Pinpoint the cell where the given text exists, returning its [x, y] midpoint coordinate. 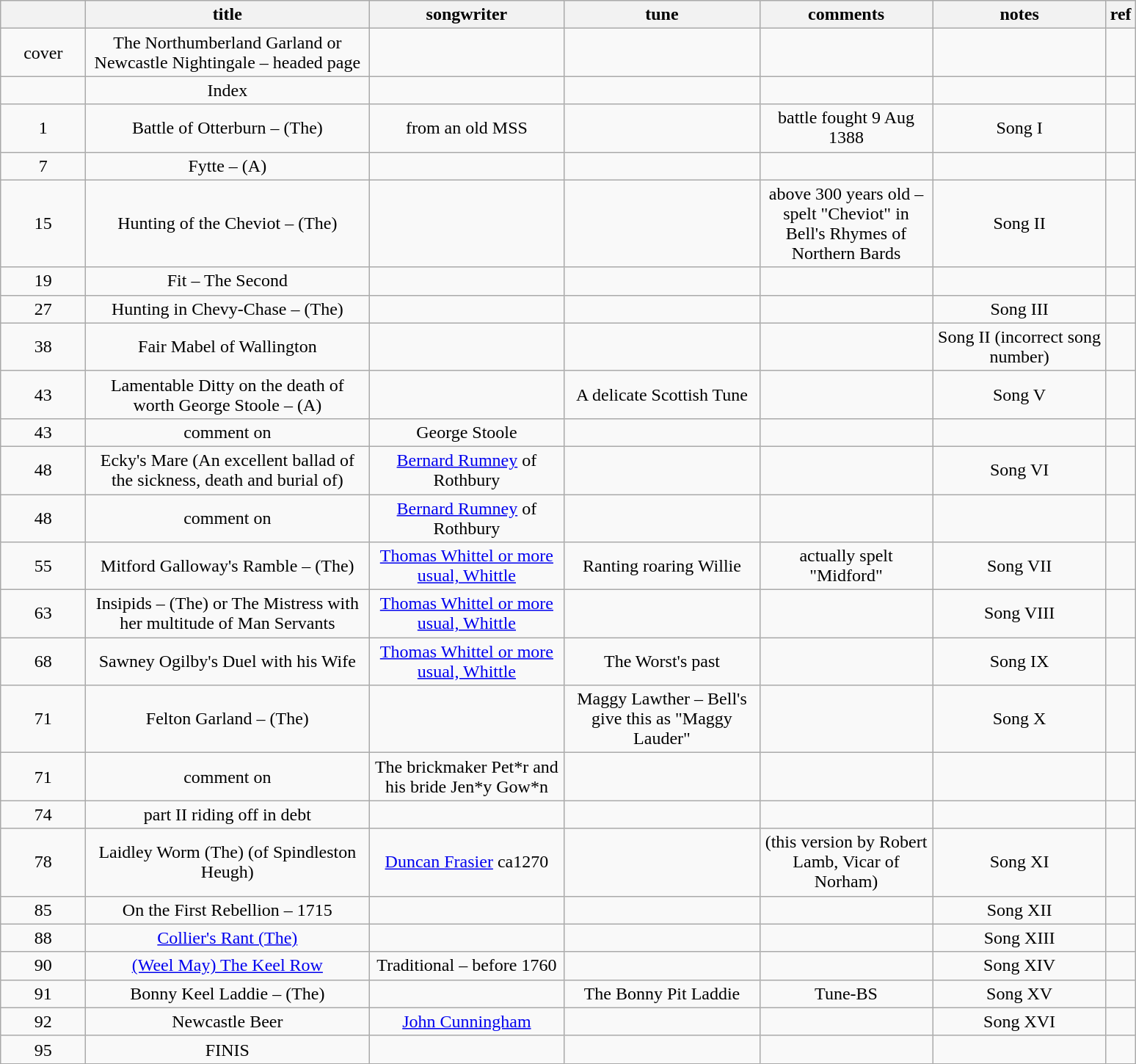
Lamentable Ditty on the death of worth George Stoole – (A) [227, 395]
Hunting of the Cheviot – (The) [227, 223]
George Stoole [467, 432]
Song II [1019, 223]
songwriter [467, 15]
Song III [1019, 309]
ref [1121, 15]
Fair Mabel of Wallington [227, 346]
Song XIV [1019, 966]
Song XI [1019, 862]
above 300 years old – spelt "Cheviot" in Bell's Rhymes of Northern Bards [846, 223]
Laidley Worm (The) (of Spindleston Heugh) [227, 862]
tune [662, 15]
Song XV [1019, 994]
cover [43, 53]
7 [43, 166]
FINIS [227, 1049]
74 [43, 815]
Song XII [1019, 910]
Song V [1019, 395]
On the First Rebellion – 1715 [227, 910]
Song IX [1019, 662]
88 [43, 938]
Song X [1019, 719]
Battle of Otterburn – (The) [227, 128]
Ranting roaring Willie [662, 566]
John Cunningham [467, 1021]
Song VIII [1019, 613]
A delicate Scottish Tune [662, 395]
91 [43, 994]
Song VI [1019, 470]
Maggy Lawther – Bell's give this as "Maggy Lauder" [662, 719]
The Northumberland Garland or Newcastle Nightingale – headed page [227, 53]
title [227, 15]
(Weel May) The Keel Row [227, 966]
Mitford Galloway's Ramble – (The) [227, 566]
1 [43, 128]
90 [43, 966]
38 [43, 346]
Tune-BS [846, 994]
27 [43, 309]
68 [43, 662]
Insipids – (The) or The Mistress with her multitude of Man Servants [227, 613]
The brickmaker Pet*r and his bride Jen*y Gow*n [467, 776]
comments [846, 15]
actually spelt "Midford" [846, 566]
92 [43, 1021]
Felton Garland – (The) [227, 719]
(this version by Robert Lamb, Vicar of Norham) [846, 862]
19 [43, 281]
Fytte – (A) [227, 166]
78 [43, 862]
Traditional – before 1760 [467, 966]
The Worst's past [662, 662]
The Bonny Pit Laddie [662, 994]
Song II (incorrect song number) [1019, 346]
Song XIII [1019, 938]
15 [43, 223]
Index [227, 90]
Newcastle Beer [227, 1021]
notes [1019, 15]
battle fought 9 Aug 1388 [846, 128]
55 [43, 566]
Song XVI [1019, 1021]
Bonny Keel Laddie – (The) [227, 994]
Song I [1019, 128]
Collier's Rant (The) [227, 938]
63 [43, 613]
95 [43, 1049]
Hunting in Chevy-Chase – (The) [227, 309]
from an old MSS [467, 128]
part II riding off in debt [227, 815]
Sawney Ogilby's Duel with his Wife [227, 662]
Song VII [1019, 566]
85 [43, 910]
Ecky's Mare (An excellent ballad of the sickness, death and burial of) [227, 470]
Duncan Frasier ca1270 [467, 862]
Fit – The Second [227, 281]
